Output the [x, y] coordinate of the center of the cell containing the given text.  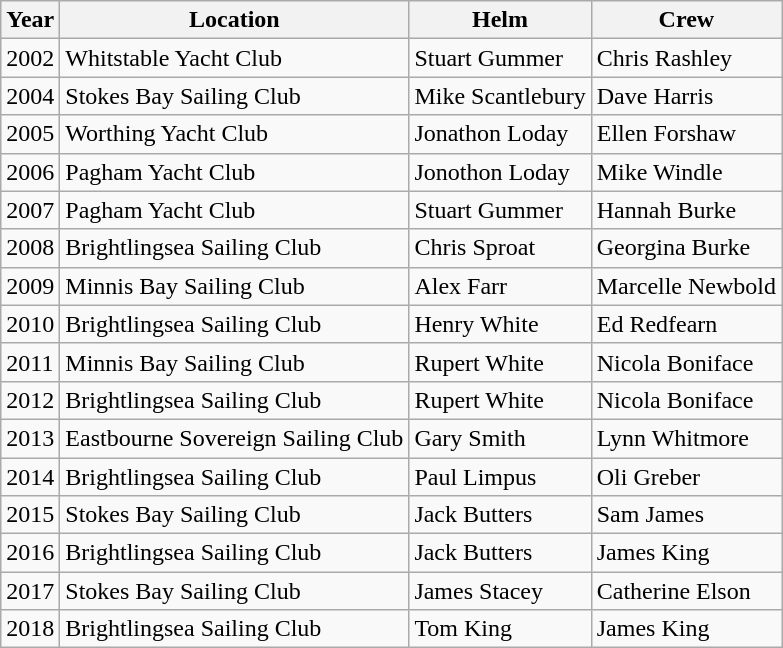
2008 [30, 248]
Alex Farr [500, 286]
Gary Smith [500, 438]
Ellen Forshaw [686, 134]
Mike Windle [686, 172]
2018 [30, 629]
2004 [30, 96]
Sam James [686, 515]
2006 [30, 172]
Chris Sproat [500, 248]
Ed Redfearn [686, 324]
Paul Limpus [500, 477]
Location [234, 20]
Hannah Burke [686, 210]
Whitstable Yacht Club [234, 58]
2002 [30, 58]
Oli Greber [686, 477]
Jonothon Loday [500, 172]
Eastbourne Sovereign Sailing Club [234, 438]
Mike Scantlebury [500, 96]
2015 [30, 515]
2013 [30, 438]
2012 [30, 400]
Chris Rashley [686, 58]
2017 [30, 591]
Georgina Burke [686, 248]
Tom King [500, 629]
2007 [30, 210]
Lynn Whitmore [686, 438]
Marcelle Newbold [686, 286]
Worthing Yacht Club [234, 134]
Dave Harris [686, 96]
Helm [500, 20]
Year [30, 20]
Jonathon Loday [500, 134]
Crew [686, 20]
2005 [30, 134]
Catherine Elson [686, 591]
2016 [30, 553]
2010 [30, 324]
James Stacey [500, 591]
2014 [30, 477]
2011 [30, 362]
Henry White [500, 324]
2009 [30, 286]
